Determine the [x, y] coordinate at the center of the cell enclosing the given text.  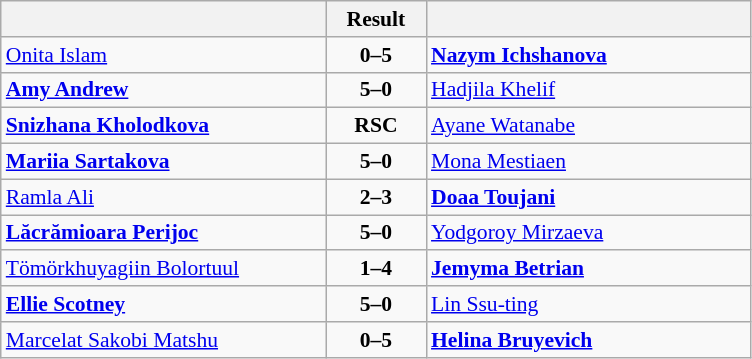
1–4 [376, 269]
2–3 [376, 197]
Lin Ssu-ting [588, 304]
Mariia Sartakova [164, 162]
Lăcrămioara Perijoc [164, 233]
Tömörkhuyagiin Bolortuul [164, 269]
Hadjila Khelif [588, 90]
Amy Andrew [164, 90]
Doaa Toujani [588, 197]
Helina Bruyevich [588, 340]
Ramla Ali [164, 197]
Snizhana Kholodkova [164, 126]
RSC [376, 126]
Marcelat Sakobi Matshu [164, 340]
Mona Mestiaen [588, 162]
Yodgoroy Mirzaeva [588, 233]
Nazym Ichshanova [588, 55]
Jemyma Betrian [588, 269]
Onita Islam [164, 55]
Ellie Scotney [164, 304]
Result [376, 19]
Ayane Watanabe [588, 126]
